Find where the given text appears and provide that cell's center as [x, y] coordinate. 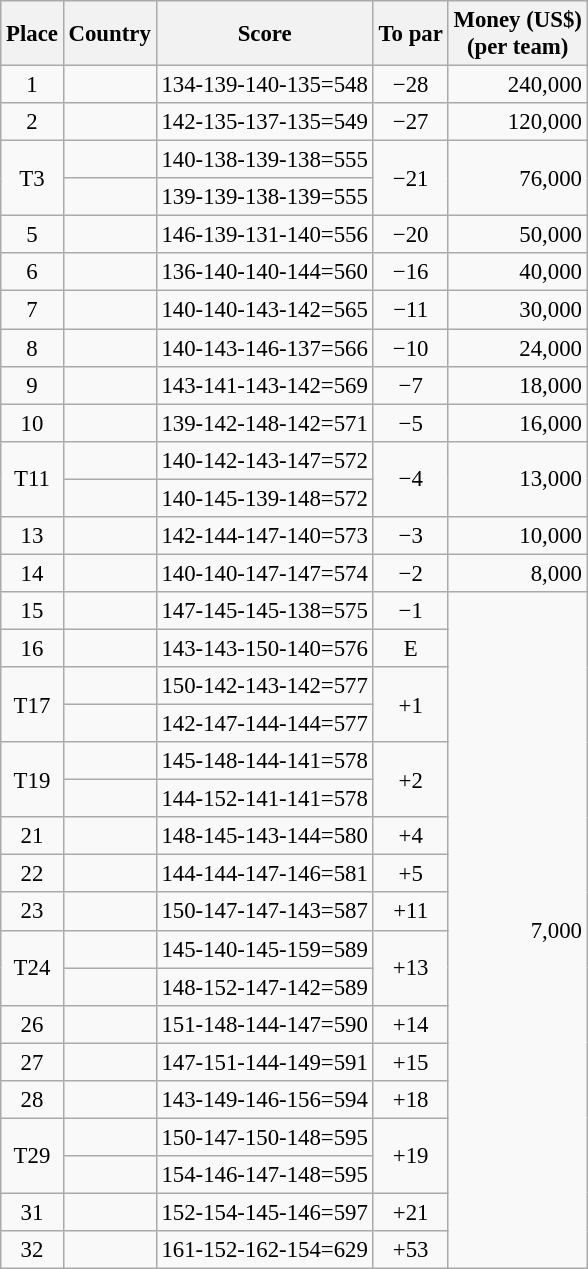
+18 [410, 1100]
154-146-147-148=595 [264, 1175]
E [410, 648]
31 [32, 1212]
143-143-150-140=576 [264, 648]
144-152-141-141=578 [264, 799]
−2 [410, 573]
+19 [410, 1156]
10 [32, 423]
13 [32, 536]
1 [32, 85]
T17 [32, 704]
146-139-131-140=556 [264, 235]
27 [32, 1062]
120,000 [518, 122]
140-140-147-147=574 [264, 573]
Money (US$)(per team) [518, 34]
136-140-140-144=560 [264, 273]
140-142-143-147=572 [264, 460]
+14 [410, 1024]
−1 [410, 611]
145-140-145-159=589 [264, 949]
143-149-146-156=594 [264, 1100]
152-154-145-146=597 [264, 1212]
161-152-162-154=629 [264, 1250]
143-141-143-142=569 [264, 385]
150-147-150-148=595 [264, 1137]
10,000 [518, 536]
50,000 [518, 235]
−7 [410, 385]
76,000 [518, 178]
−16 [410, 273]
144-144-147-146=581 [264, 874]
5 [32, 235]
7,000 [518, 930]
+11 [410, 912]
Score [264, 34]
Country [110, 34]
240,000 [518, 85]
16,000 [518, 423]
6 [32, 273]
16 [32, 648]
+21 [410, 1212]
13,000 [518, 478]
142-147-144-144=577 [264, 724]
142-135-137-135=549 [264, 122]
28 [32, 1100]
T24 [32, 968]
15 [32, 611]
26 [32, 1024]
−10 [410, 348]
−21 [410, 178]
8,000 [518, 573]
150-142-143-142=577 [264, 686]
T29 [32, 1156]
T11 [32, 478]
Place [32, 34]
−20 [410, 235]
7 [32, 310]
151-148-144-147=590 [264, 1024]
140-145-139-148=572 [264, 498]
145-148-144-141=578 [264, 761]
24,000 [518, 348]
40,000 [518, 273]
+13 [410, 968]
+1 [410, 704]
−3 [410, 536]
+5 [410, 874]
147-151-144-149=591 [264, 1062]
−4 [410, 478]
140-140-143-142=565 [264, 310]
22 [32, 874]
140-143-146-137=566 [264, 348]
+4 [410, 836]
−27 [410, 122]
18,000 [518, 385]
9 [32, 385]
147-145-145-138=575 [264, 611]
139-142-148-142=571 [264, 423]
−28 [410, 85]
30,000 [518, 310]
14 [32, 573]
142-144-147-140=573 [264, 536]
140-138-139-138=555 [264, 160]
To par [410, 34]
+53 [410, 1250]
150-147-147-143=587 [264, 912]
T3 [32, 178]
21 [32, 836]
+2 [410, 780]
139-139-138-139=555 [264, 197]
148-145-143-144=580 [264, 836]
−11 [410, 310]
134-139-140-135=548 [264, 85]
2 [32, 122]
8 [32, 348]
23 [32, 912]
148-152-147-142=589 [264, 987]
−5 [410, 423]
32 [32, 1250]
T19 [32, 780]
+15 [410, 1062]
